Extract the (x, y) coordinate from the center of the cell holding the provided text.  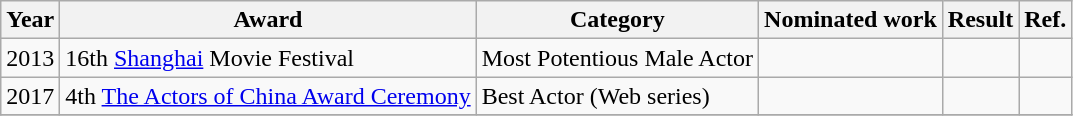
Year (30, 20)
2013 (30, 58)
4th The Actors of China Award Ceremony (268, 96)
Ref. (1046, 20)
2017 (30, 96)
Best Actor (Web series) (617, 96)
Most Potentious Male Actor (617, 58)
Category (617, 20)
Result (980, 20)
Nominated work (851, 20)
16th Shanghai Movie Festival (268, 58)
Award (268, 20)
